Scan for the cell matching the given text and deliver its [x, y] coordinate at center. 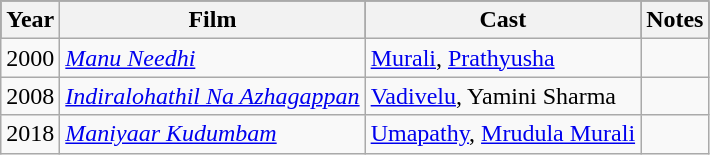
Film [212, 20]
2018 [30, 134]
Umapathy, Mrudula Murali [502, 134]
2008 [30, 96]
Cast [502, 20]
Manu Needhi [212, 58]
Maniyaar Kudumbam [212, 134]
Murali, Prathyusha [502, 58]
Indiralohathil Na Azhagappan [212, 96]
Notes [675, 20]
Vadivelu, Yamini Sharma [502, 96]
2000 [30, 58]
Year [30, 20]
